Detect which cell encompasses the target text, then output its [X, Y] center coordinate. 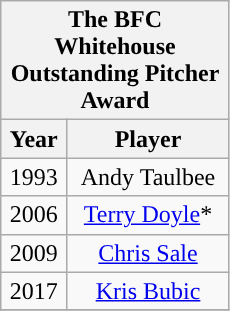
The BFC Whitehouse Outstanding Pitcher Award [116, 60]
Chris Sale [148, 253]
2006 [34, 215]
Year [34, 139]
1993 [34, 177]
Kris Bubic [148, 291]
Terry Doyle* [148, 215]
Andy Taulbee [148, 177]
Player [148, 139]
2009 [34, 253]
2017 [34, 291]
